Detect which cell encompasses the target text, then output its (x, y) center coordinate. 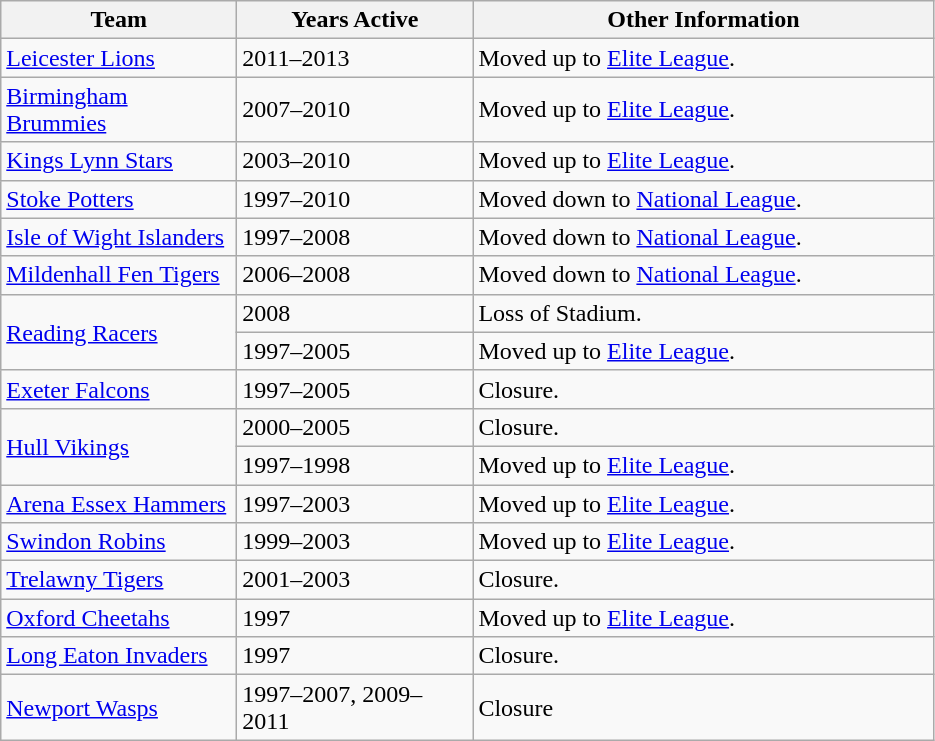
2003–2010 (355, 161)
1997–2010 (355, 199)
Stoke Potters (119, 199)
1997–2007, 2009–2011 (355, 708)
2000–2005 (355, 427)
Birmingham Brummies (119, 110)
2007–2010 (355, 110)
2008 (355, 313)
1999–2003 (355, 542)
2006–2008 (355, 275)
Other Information (704, 20)
Team (119, 20)
Mildenhall Fen Tigers (119, 275)
Exeter Falcons (119, 389)
Arena Essex Hammers (119, 503)
Leicester Lions (119, 58)
Newport Wasps (119, 708)
1997–2008 (355, 237)
Oxford Cheetahs (119, 618)
Closure (704, 708)
Years Active (355, 20)
1997–1998 (355, 465)
2001–2003 (355, 580)
Reading Racers (119, 332)
Trelawny Tigers (119, 580)
Swindon Robins (119, 542)
Isle of Wight Islanders (119, 237)
1997–2003 (355, 503)
Hull Vikings (119, 446)
Long Eaton Invaders (119, 656)
Kings Lynn Stars (119, 161)
Loss of Stadium. (704, 313)
2011–2013 (355, 58)
